Output the [X, Y] coordinate of the center of the cell containing the given text.  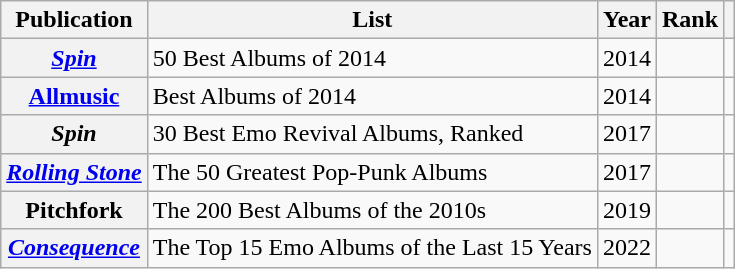
Consequence [74, 248]
Rank [690, 20]
Year [626, 20]
Publication [74, 20]
Pitchfork [74, 210]
30 Best Emo Revival Albums, Ranked [372, 134]
The Top 15 Emo Albums of the Last 15 Years [372, 248]
The 200 Best Albums of the 2010s [372, 210]
50 Best Albums of 2014 [372, 58]
List [372, 20]
The 50 Greatest Pop-Punk Albums [372, 172]
Best Albums of 2014 [372, 96]
2019 [626, 210]
Rolling Stone [74, 172]
2022 [626, 248]
Allmusic [74, 96]
